Scan for the cell matching the given text and deliver its [x, y] coordinate at center. 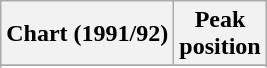
Chart (1991/92) [88, 34]
Peakposition [220, 34]
